From the cell containing the given text, extract its center point as [x, y] coordinate. 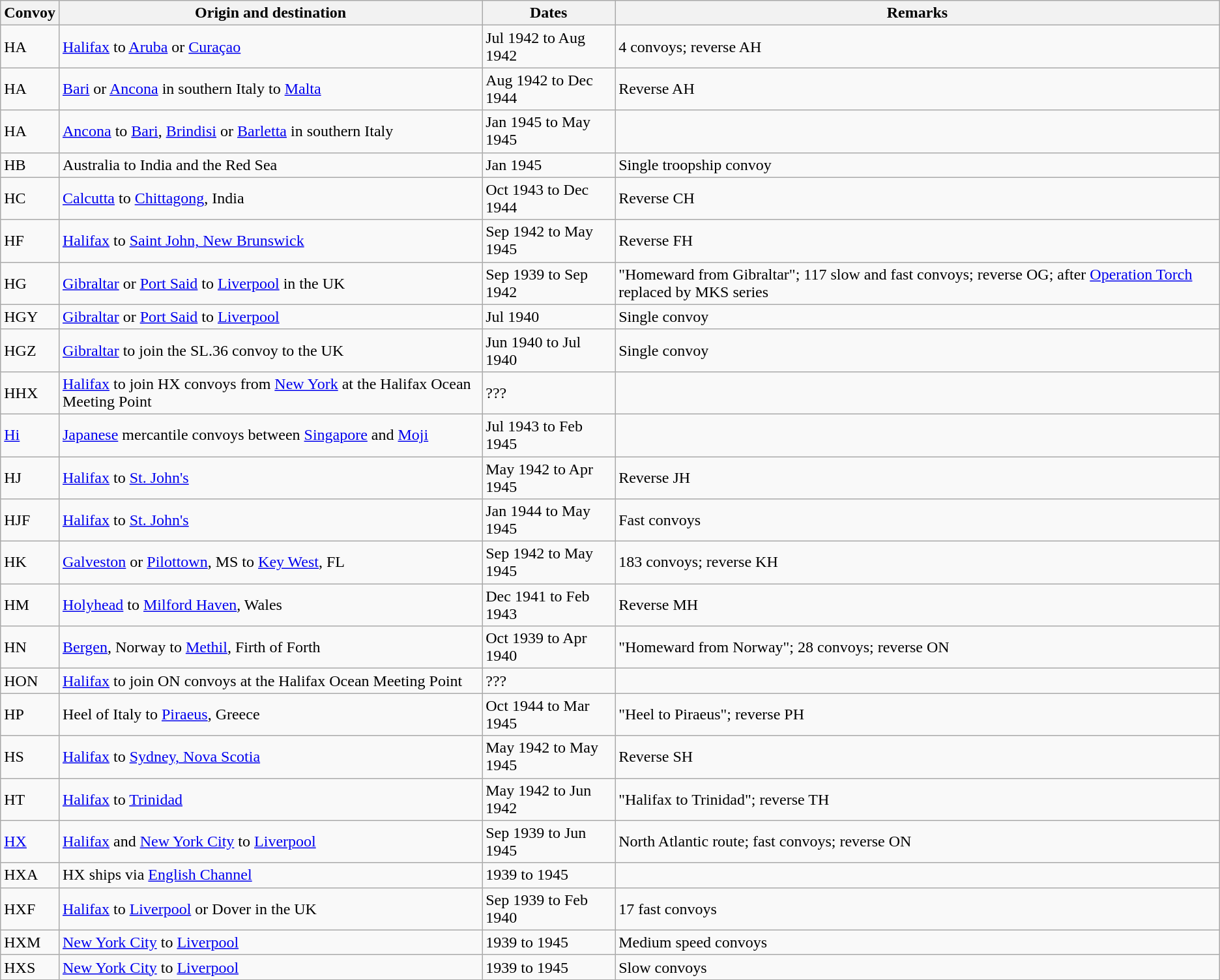
HT [30, 799]
Holyhead to Milford Haven, Wales [270, 605]
HHX [30, 392]
Reverse CH [918, 198]
4 convoys; reverse AH [918, 47]
HP [30, 714]
Halifax and New York City to Liverpool [270, 842]
HXF [30, 908]
Halifax to Trinidad [270, 799]
Gibraltar or Port Said to Liverpool in the UK [270, 283]
Halifax to Sydney, Nova Scotia [270, 757]
Slow convoys [918, 967]
Jan 1945 to May 1945 [549, 132]
HS [30, 757]
Reverse SH [918, 757]
Gibraltar or Port Said to Liverpool [270, 317]
Dec 1941 to Feb 1943 [549, 605]
Japanese mercantile convoys between Singapore and Moji [270, 435]
HF [30, 241]
Hi [30, 435]
May 1942 to Jun 1942 [549, 799]
"Homeward from Norway"; 28 convoys; reverse ON [918, 648]
Galveston or Pilottown, MS to Key West, FL [270, 563]
Jul 1940 [549, 317]
183 convoys; reverse KH [918, 563]
"Heel to Piraeus"; reverse PH [918, 714]
Heel of Italy to Piraeus, Greece [270, 714]
Sep 1939 to Jun 1945 [549, 842]
Dates [549, 13]
Halifax to Aruba or Curaçao [270, 47]
HB [30, 165]
Single troopship convoy [918, 165]
Halifax to join HX convoys from New York at the Halifax Ocean Meeting Point [270, 392]
Oct 1943 to Dec 1944 [549, 198]
Sep 1939 to Sep 1942 [549, 283]
HC [30, 198]
HJ [30, 477]
Sep 1939 to Feb 1940 [549, 908]
HX [30, 842]
Oct 1944 to Mar 1945 [549, 714]
HON [30, 681]
Calcutta to Chittagong, India [270, 198]
HG [30, 283]
Halifax to join ON convoys at the Halifax Ocean Meeting Point [270, 681]
Convoy [30, 13]
Reverse FH [918, 241]
HJF [30, 520]
HX ships via English Channel [270, 875]
Bergen, Norway to Methil, Firth of Forth [270, 648]
HK [30, 563]
HGZ [30, 351]
Medium speed convoys [918, 942]
HXA [30, 875]
HM [30, 605]
Ancona to Bari, Brindisi or Barletta in southern Italy [270, 132]
HGY [30, 317]
Jan 1945 [549, 165]
HXM [30, 942]
Jul 1943 to Feb 1945 [549, 435]
Jul 1942 to Aug 1942 [549, 47]
North Atlantic route; fast convoys; reverse ON [918, 842]
HXS [30, 967]
Fast convoys [918, 520]
Oct 1939 to Apr 1940 [549, 648]
Aug 1942 to Dec 1944 [549, 89]
Bari or Ancona in southern Italy to Malta [270, 89]
17 fast convoys [918, 908]
Jun 1940 to Jul 1940 [549, 351]
Remarks [918, 13]
Jan 1944 to May 1945 [549, 520]
Reverse MH [918, 605]
Reverse JH [918, 477]
Halifax to Saint John, New Brunswick [270, 241]
"Halifax to Trinidad"; reverse TH [918, 799]
May 1942 to May 1945 [549, 757]
"Homeward from Gibraltar"; 117 slow and fast convoys; reverse OG; after Operation Torch replaced by MKS series [918, 283]
Halifax to Liverpool or Dover in the UK [270, 908]
May 1942 to Apr 1945 [549, 477]
Reverse AH [918, 89]
Gibraltar to join the SL.36 convoy to the UK [270, 351]
Origin and destination [270, 13]
HN [30, 648]
Australia to India and the Red Sea [270, 165]
